Provide the (X, Y) coordinate of the cell's center where the given text is located.  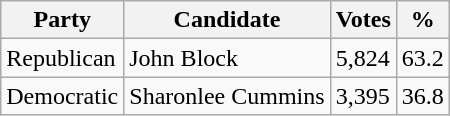
5,824 (363, 58)
Democratic (62, 96)
Candidate (227, 20)
Sharonlee Cummins (227, 96)
Republican (62, 58)
John Block (227, 58)
63.2 (422, 58)
% (422, 20)
Votes (363, 20)
3,395 (363, 96)
36.8 (422, 96)
Party (62, 20)
